Return the (X, Y) coordinate for the center point of the cell that contains the specified text.  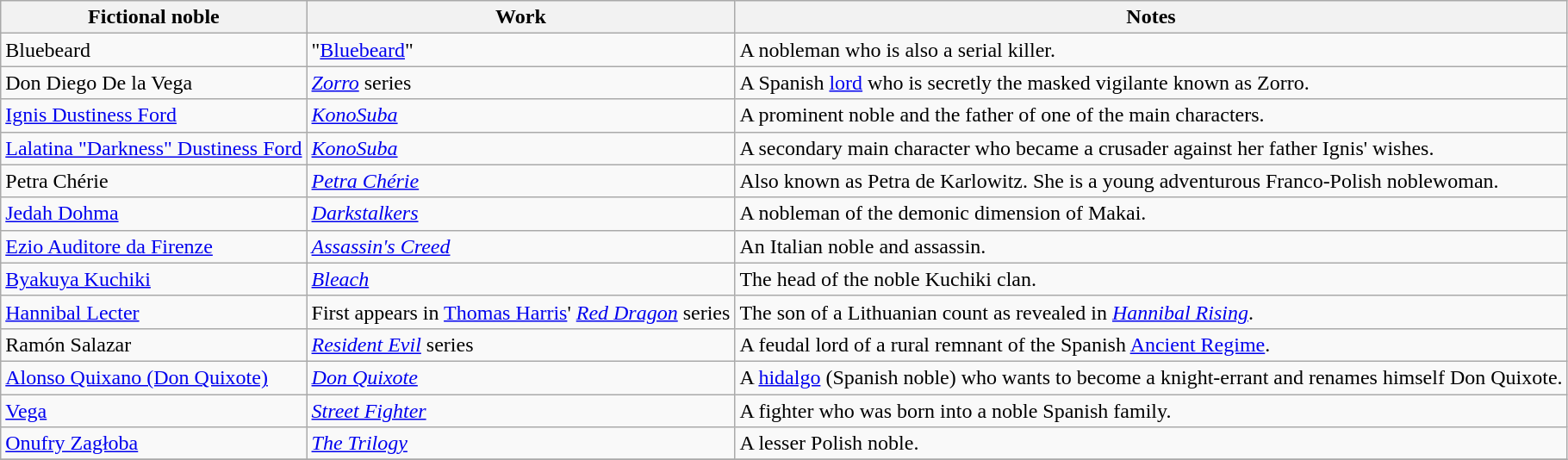
Alonso Quixano (Don Quixote) (153, 377)
An Italian noble and assassin. (1151, 246)
A nobleman who is also a serial killer. (1151, 50)
Bluebeard (153, 50)
Assassin's Creed (520, 246)
A prominent noble and the father of one of the main characters. (1151, 115)
Ramón Salazar (153, 345)
Also known as Petra de Karlowitz. She is a young adventurous Franco-Polish noblewoman. (1151, 181)
Street Fighter (520, 411)
Ezio Auditore da Firenze (153, 246)
Don Diego De la Vega (153, 83)
First appears in Thomas Harris' Red Dragon series (520, 312)
A lesser Polish noble. (1151, 444)
Jedah Dohma (153, 214)
"Bluebeard" (520, 50)
A hidalgo (Spanish noble) who wants to become a knight-errant and renames himself Don Quixote. (1151, 377)
The head of the noble Kuchiki clan. (1151, 279)
Don Quixote (520, 377)
Fictional noble (153, 17)
Bleach (520, 279)
Byakuya Kuchiki (153, 279)
Lalatina "Darkness" Dustiness Ford (153, 148)
A nobleman of the demonic dimension of Makai. (1151, 214)
Vega (153, 411)
Work (520, 17)
Onufry Zagłoba (153, 444)
The Trilogy (520, 444)
A fighter who was born into a noble Spanish family. (1151, 411)
A secondary main character who became a crusader against her father Ignis' wishes. (1151, 148)
Notes (1151, 17)
Resident Evil series (520, 345)
The son of a Lithuanian count as revealed in Hannibal Rising. (1151, 312)
Zorro series (520, 83)
A feudal lord of a rural remnant of the Spanish Ancient Regime. (1151, 345)
A Spanish lord who is secretly the masked vigilante known as Zorro. (1151, 83)
Hannibal Lecter (153, 312)
Darkstalkers (520, 214)
Ignis Dustiness Ford (153, 115)
